Scan for the cell matching the given text and deliver its [X, Y] coordinate at center. 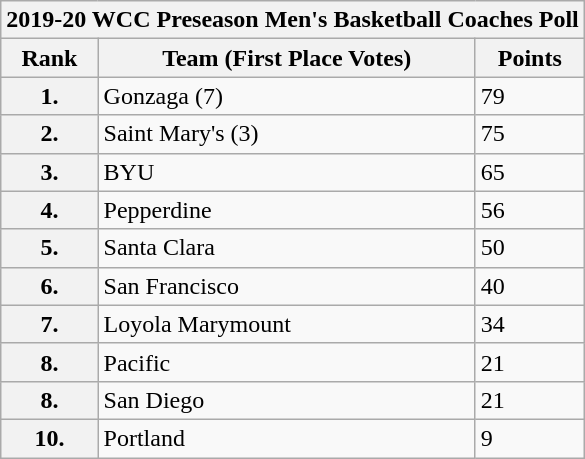
2019-20 WCC Preseason Men's Basketball Coaches Poll [293, 20]
2. [50, 134]
1. [50, 96]
56 [530, 210]
Rank [50, 58]
San Diego [286, 400]
Pacific [286, 362]
9 [530, 438]
Pepperdine [286, 210]
40 [530, 286]
Points [530, 58]
5. [50, 248]
7. [50, 324]
Santa Clara [286, 248]
Loyola Marymount [286, 324]
34 [530, 324]
Saint Mary's (3) [286, 134]
75 [530, 134]
Portland [286, 438]
Gonzaga (7) [286, 96]
6. [50, 286]
BYU [286, 172]
65 [530, 172]
79 [530, 96]
50 [530, 248]
3. [50, 172]
Team (First Place Votes) [286, 58]
San Francisco [286, 286]
4. [50, 210]
10. [50, 438]
